Return the [X, Y] coordinate for the center point of the cell that contains the specified text.  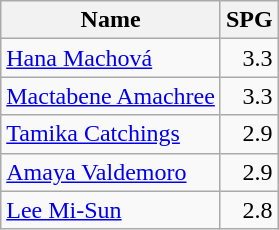
Hana Machová [111, 58]
SPG [249, 20]
Name [111, 20]
2.8 [249, 210]
Amaya Valdemoro [111, 172]
Lee Mi-Sun [111, 210]
Mactabene Amachree [111, 96]
Tamika Catchings [111, 134]
